Return [x, y] of the center of cell containing provided text 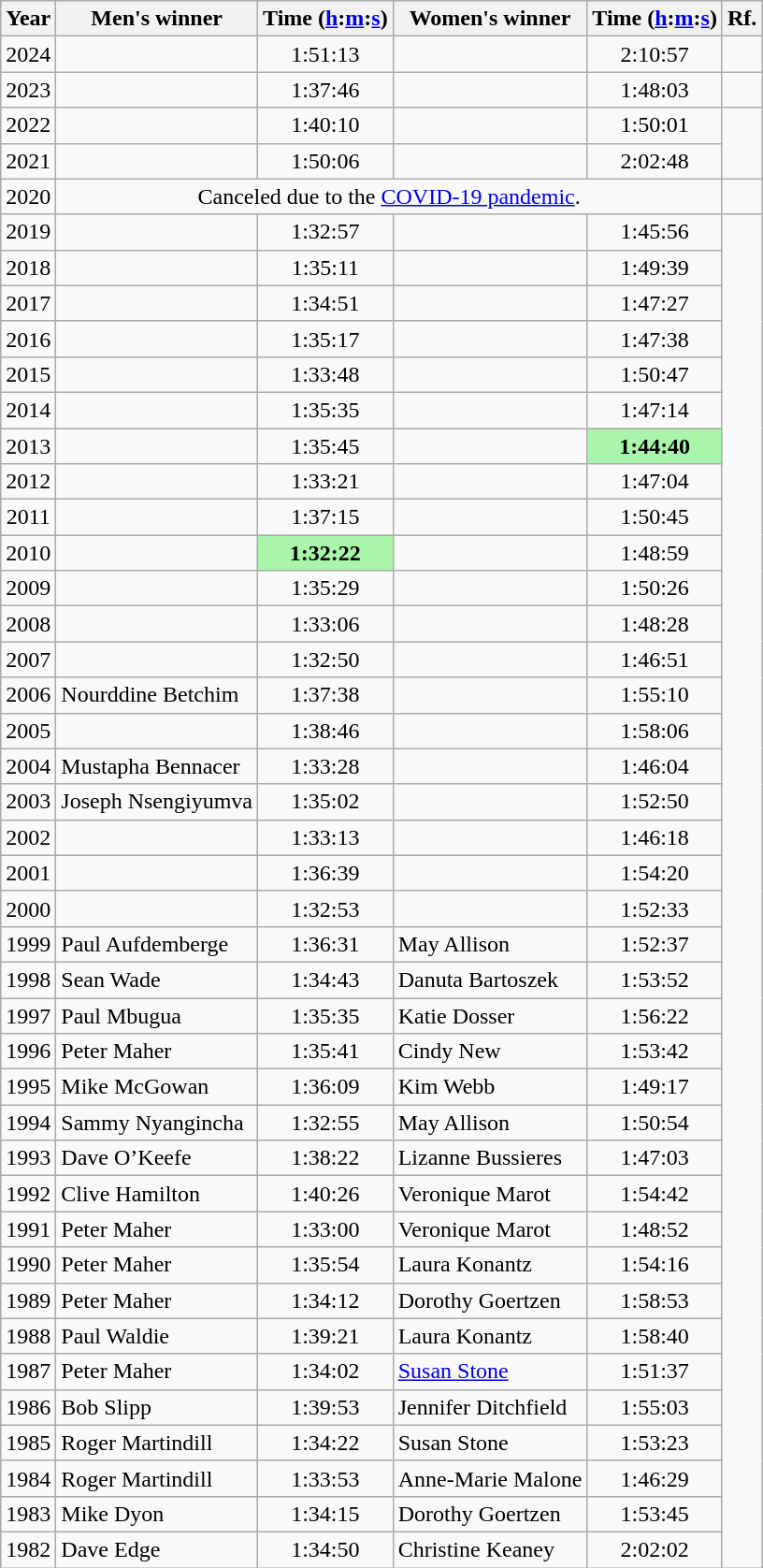
Paul Mbugua [157, 1015]
2023 [28, 90]
2016 [28, 339]
Men's winner [157, 19]
1998 [28, 980]
1:34:50 [325, 1549]
1:32:55 [325, 1123]
1:55:10 [655, 695]
1:34:15 [325, 1514]
2003 [28, 802]
Christine Keaney [490, 1549]
1:50:01 [655, 125]
Clive Hamilton [157, 1194]
1:50:54 [655, 1123]
Jennifer Ditchfield [490, 1407]
1:54:42 [655, 1194]
Bob Slipp [157, 1407]
Lizanne Bussieres [490, 1158]
1:38:22 [325, 1158]
1984 [28, 1478]
1992 [28, 1194]
1:53:42 [655, 1052]
1:33:13 [325, 837]
1983 [28, 1514]
2021 [28, 161]
1:48:59 [655, 553]
1:33:21 [325, 482]
1:36:31 [325, 944]
1:47:14 [655, 410]
1:45:56 [655, 232]
1:35:02 [325, 802]
2013 [28, 446]
1:47:04 [655, 482]
1:58:40 [655, 1336]
Paul Waldie [157, 1336]
1:48:03 [655, 90]
1:46:04 [655, 766]
1:53:45 [655, 1514]
1:50:06 [325, 161]
1:55:03 [655, 1407]
1:36:09 [325, 1087]
1:48:52 [655, 1229]
Mustapha Bennacer [157, 766]
Dave Edge [157, 1549]
1:35:45 [325, 446]
1:35:11 [325, 268]
2015 [28, 374]
2019 [28, 232]
1:34:22 [325, 1443]
1:34:43 [325, 980]
2009 [28, 588]
1985 [28, 1443]
2022 [28, 125]
1:50:45 [655, 517]
2002 [28, 837]
Mike McGowan [157, 1087]
1987 [28, 1372]
1:33:06 [325, 624]
1:49:17 [655, 1087]
2020 [28, 196]
1:56:22 [655, 1015]
1994 [28, 1123]
1991 [28, 1229]
Canceled due to the COVID-19 pandemic. [389, 196]
2014 [28, 410]
1:48:28 [655, 624]
1:46:51 [655, 660]
Anne-Marie Malone [490, 1478]
1:58:53 [655, 1300]
Sean Wade [157, 980]
1:34:12 [325, 1300]
2012 [28, 482]
2001 [28, 873]
1:47:38 [655, 339]
Year [28, 19]
1:54:16 [655, 1265]
1:39:21 [325, 1336]
2000 [28, 908]
2010 [28, 553]
1:33:00 [325, 1229]
1:46:29 [655, 1478]
Joseph Nsengiyumva [157, 802]
1:32:50 [325, 660]
2:02:02 [655, 1549]
2004 [28, 766]
Sammy Nyangincha [157, 1123]
1:33:28 [325, 766]
Katie Dosser [490, 1015]
1:35:54 [325, 1265]
2008 [28, 624]
1:38:46 [325, 731]
2018 [28, 268]
1:46:18 [655, 837]
1:32:22 [325, 553]
1988 [28, 1336]
1:40:26 [325, 1194]
1:52:33 [655, 908]
1:53:23 [655, 1443]
1999 [28, 944]
1989 [28, 1300]
2024 [28, 54]
2005 [28, 731]
1986 [28, 1407]
1:37:15 [325, 517]
1982 [28, 1549]
1:53:52 [655, 980]
1:40:10 [325, 125]
Cindy New [490, 1052]
1:36:39 [325, 873]
1:32:57 [325, 232]
1:39:53 [325, 1407]
Dave O’Keefe [157, 1158]
1:58:06 [655, 731]
Mike Dyon [157, 1514]
Women's winner [490, 19]
1:52:37 [655, 944]
1:35:17 [325, 339]
1995 [28, 1087]
1997 [28, 1015]
2:02:48 [655, 161]
Danuta Bartoszek [490, 980]
Paul Aufdemberge [157, 944]
1:37:38 [325, 695]
1:33:53 [325, 1478]
1:47:27 [655, 303]
Kim Webb [490, 1087]
1:33:48 [325, 374]
1:52:50 [655, 802]
1993 [28, 1158]
1:50:47 [655, 374]
2011 [28, 517]
1:34:02 [325, 1372]
1:49:39 [655, 268]
1:54:20 [655, 873]
1:37:46 [325, 90]
1:50:26 [655, 588]
Rf. [741, 19]
1:35:29 [325, 588]
1:51:13 [325, 54]
1:32:53 [325, 908]
2017 [28, 303]
2006 [28, 695]
1996 [28, 1052]
1990 [28, 1265]
1:35:41 [325, 1052]
2007 [28, 660]
1:51:37 [655, 1372]
2:10:57 [655, 54]
1:47:03 [655, 1158]
Nourddine Betchim [157, 695]
1:34:51 [325, 303]
1:44:40 [655, 446]
